Return (x, y) of the center of cell containing provided text 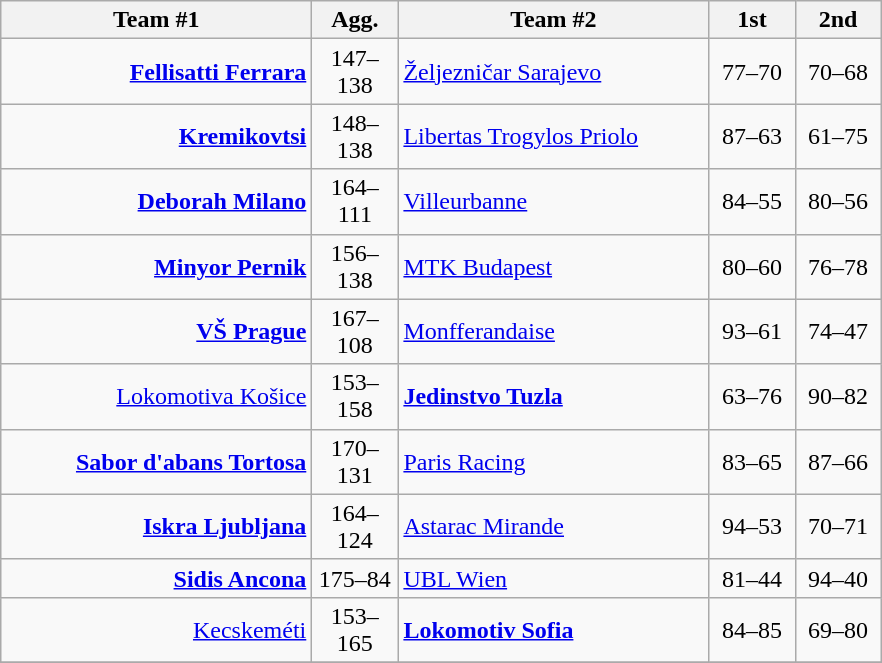
74–47 (838, 332)
83–65 (752, 462)
Deborah Milano (156, 202)
Jedinstvo Tuzla (554, 396)
Team #2 (554, 20)
84–85 (752, 630)
Željezničar Sarajevo (554, 72)
Kremikovtsi (156, 136)
Minyor Pernik (156, 266)
Kecskeméti (156, 630)
164–124 (355, 526)
93–61 (752, 332)
148–138 (355, 136)
70–71 (838, 526)
94–40 (838, 578)
69–80 (838, 630)
156–138 (355, 266)
94–53 (752, 526)
Team #1 (156, 20)
1st (752, 20)
81–44 (752, 578)
Fellisatti Ferrara (156, 72)
63–76 (752, 396)
87–63 (752, 136)
Sidis Ancona (156, 578)
175–84 (355, 578)
70–68 (838, 72)
80–56 (838, 202)
Iskra Ljubljana (156, 526)
Sabor d'abans Tortosa (156, 462)
153–165 (355, 630)
77–70 (752, 72)
167–108 (355, 332)
80–60 (752, 266)
MTK Budapest (554, 266)
76–78 (838, 266)
Astarac Mirande (554, 526)
61–75 (838, 136)
VŠ Prague (156, 332)
Lokomotiv Sofia (554, 630)
Villeurbanne (554, 202)
147–138 (355, 72)
Monfferandaise (554, 332)
UBL Wien (554, 578)
164–111 (355, 202)
90–82 (838, 396)
2nd (838, 20)
84–55 (752, 202)
Agg. (355, 20)
Libertas Trogylos Priolo (554, 136)
Paris Racing (554, 462)
87–66 (838, 462)
170–131 (355, 462)
153–158 (355, 396)
Lokomotiva Košice (156, 396)
